Extract the (x, y) coordinate from the center of the cell holding the provided text.  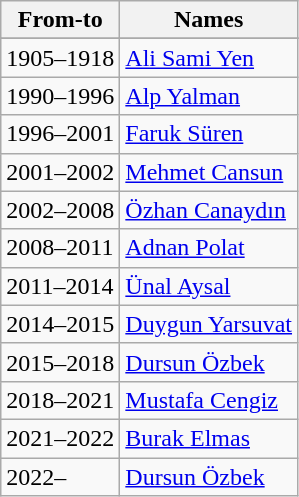
2015–2018 (60, 362)
2011–2014 (60, 286)
Alp Yalman (209, 96)
2001–2002 (60, 172)
1996–2001 (60, 134)
2022– (60, 477)
Ünal Aysal (209, 286)
1990–1996 (60, 96)
Özhan Canaydın (209, 210)
Burak Elmas (209, 438)
Mehmet Cansun (209, 172)
2008–2011 (60, 248)
Ali Sami Yen (209, 58)
Adnan Polat (209, 248)
2021–2022 (60, 438)
2014–2015 (60, 324)
2002–2008 (60, 210)
1905–1918 (60, 58)
Mustafa Cengiz (209, 400)
Duygun Yarsuvat (209, 324)
Names (209, 20)
Faruk Süren (209, 134)
From-to (60, 20)
2018–2021 (60, 400)
